Determine the (X, Y) coordinate at the center of the cell enclosing the given text.  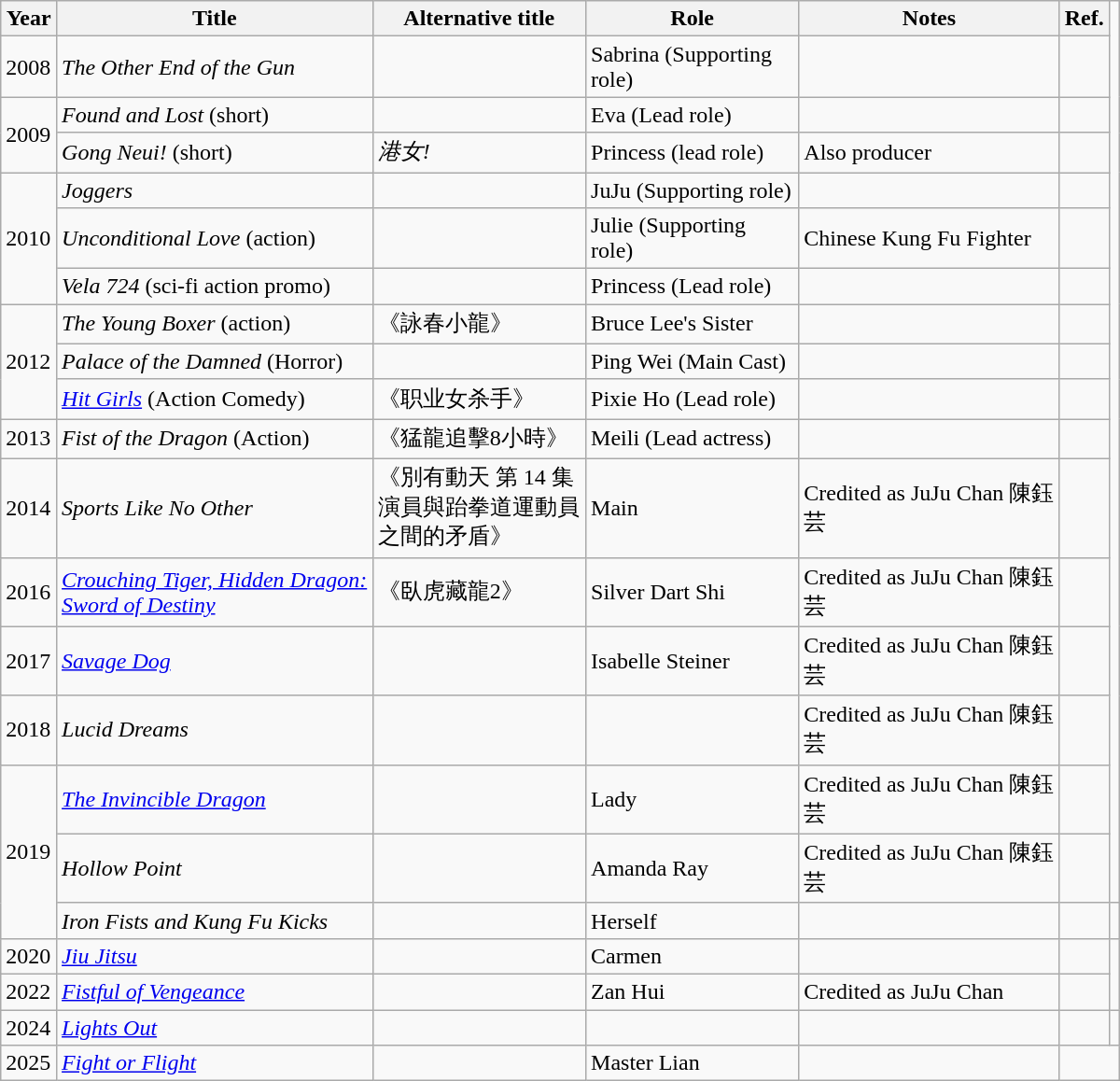
Ping Wei (Main Cast) (693, 361)
Crouching Tiger, Hidden Dragon: Sword of Destiny (215, 592)
The Other End of the Gun (215, 67)
Julie (Supporting role) (693, 239)
Fistful of Vengeance (215, 991)
Eva (Lead role) (693, 115)
Savage Dog (215, 661)
Fight or Flight (215, 1063)
《詠春小龍》 (479, 325)
2010 (29, 237)
《职业女杀手》 (479, 400)
2009 (29, 134)
Lady (693, 799)
Lucid Dreams (215, 730)
2025 (29, 1063)
Unconditional Love (action) (215, 239)
2017 (29, 661)
Title (215, 19)
Herself (693, 920)
《猛龍追擊8小時》 (479, 439)
Palace of the Damned (Horror) (215, 361)
《臥虎藏龍2》 (479, 592)
Sabrina (Supporting role) (693, 67)
Ref. (1085, 19)
Hollow Point (215, 868)
2014 (29, 508)
2018 (29, 730)
Role (693, 19)
2024 (29, 1028)
Princess (Lead role) (693, 287)
Chinese Kung Fu Fighter (930, 239)
Year (29, 19)
Joggers (215, 190)
2016 (29, 592)
Bruce Lee's Sister (693, 325)
《別有動天 第 14 集 演員與跆拳道運動員之間的矛盾》 (479, 508)
2020 (29, 956)
Gong Neui! (short) (215, 153)
Amanda Ray (693, 868)
Notes (930, 19)
Hit Girls (Action Comedy) (215, 400)
Pixie Ho (Lead role) (693, 400)
Zan Hui (693, 991)
Master Lian (693, 1063)
Princess (lead role) (693, 153)
The Invincible Dragon (215, 799)
Fist of the Dragon (Action) (215, 439)
Sports Like No Other (215, 508)
Silver Dart Shi (693, 592)
Alternative title (479, 19)
Iron Fists and Kung Fu Kicks (215, 920)
Isabelle Steiner (693, 661)
Carmen (693, 956)
Main (693, 508)
2013 (29, 439)
Vela 724 (sci-fi action promo) (215, 287)
Jiu Jitsu (215, 956)
The Young Boxer (action) (215, 325)
Also producer (930, 153)
JuJu (Supporting role) (693, 190)
2012 (29, 362)
Found and Lost (short) (215, 115)
Meili (Lead actress) (693, 439)
2019 (29, 851)
2022 (29, 991)
港女! (479, 153)
Lights Out (215, 1028)
2008 (29, 67)
Credited as JuJu Chan (930, 991)
